Locate the cell with the specified text and output its (X, Y) center coordinate. 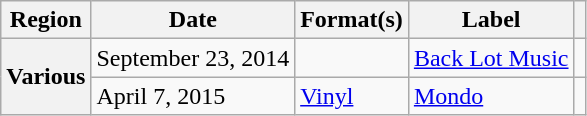
Format(s) (352, 20)
Vinyl (352, 96)
September 23, 2014 (193, 58)
Back Lot Music (491, 58)
Region (46, 20)
April 7, 2015 (193, 96)
Date (193, 20)
Mondo (491, 96)
Various (46, 77)
Label (491, 20)
